Provide the (X, Y) coordinate of the cell's center where the given text is located.  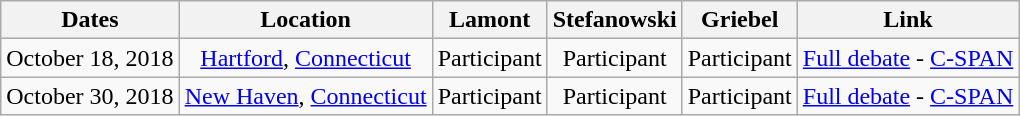
October 30, 2018 (90, 96)
Hartford, Connecticut (306, 58)
Lamont (490, 20)
Location (306, 20)
Griebel (740, 20)
New Haven, Connecticut (306, 96)
Stefanowski (614, 20)
Link (908, 20)
October 18, 2018 (90, 58)
Dates (90, 20)
